For the text-containing cell, return its midpoint in (X, Y) coordinate format. 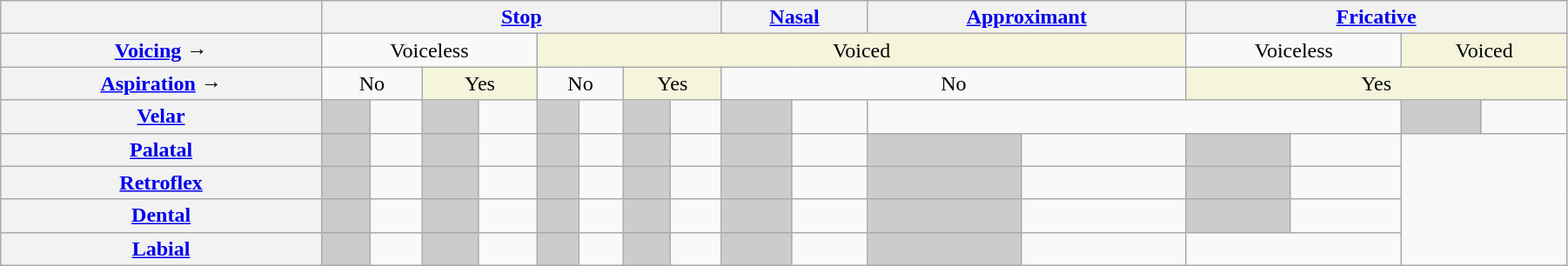
Stop (521, 17)
Palatal (162, 150)
Fricative (1377, 17)
Voicing → (162, 50)
Velar (162, 116)
Aspiration → (162, 83)
Approximant (1027, 17)
Nasal (794, 17)
Dental (162, 216)
Labial (162, 249)
Retroflex (162, 183)
